Return [X, Y] of the center of cell containing provided text 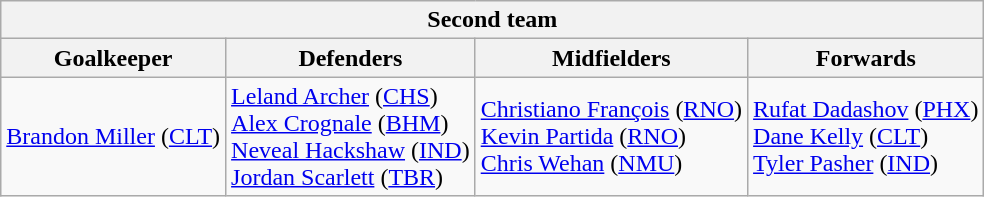
Christiano François (RNO) Kevin Partida (RNO) Chris Wehan (NMU) [611, 136]
Brandon Miller (CLT) [114, 136]
Goalkeeper [114, 58]
Defenders [351, 58]
Rufat Dadashov (PHX) Dane Kelly (CLT) Tyler Pasher (IND) [866, 136]
Midfielders [611, 58]
Second team [492, 20]
Forwards [866, 58]
Leland Archer (CHS) Alex Crognale (BHM) Neveal Hackshaw (IND) Jordan Scarlett (TBR) [351, 136]
